Scan for the cell matching the given text and deliver its (X, Y) coordinate at center. 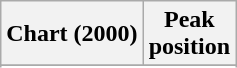
Chart (2000) (72, 34)
Peak position (189, 34)
